From the cell containing the given text, extract its center point as (X, Y) coordinate. 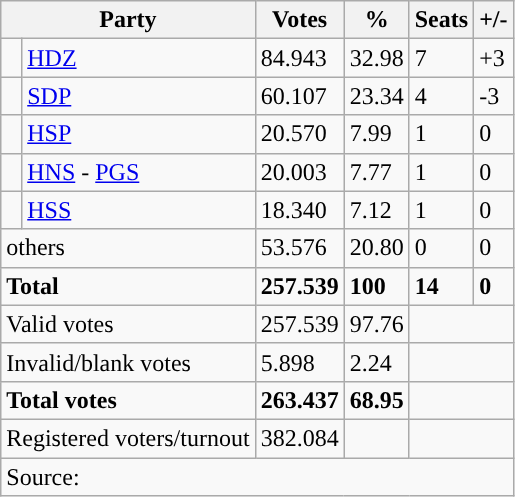
382.084 (300, 438)
14 (441, 286)
32.98 (376, 58)
53.576 (300, 248)
Invalid/blank votes (128, 362)
% (376, 20)
HDZ (138, 58)
SDP (138, 96)
97.76 (376, 324)
60.107 (300, 96)
7.99 (376, 134)
HNS - PGS (138, 172)
HSP (138, 134)
Party (128, 20)
others (128, 248)
7 (441, 58)
HSS (138, 210)
Total (128, 286)
7.77 (376, 172)
20.570 (300, 134)
Source: (257, 477)
Total votes (128, 400)
Registered voters/turnout (128, 438)
Votes (300, 20)
7.12 (376, 210)
23.34 (376, 96)
-3 (494, 96)
20.003 (300, 172)
Seats (441, 20)
68.95 (376, 400)
2.24 (376, 362)
Valid votes (128, 324)
5.898 (300, 362)
+3 (494, 58)
84.943 (300, 58)
+/- (494, 20)
18.340 (300, 210)
100 (376, 286)
263.437 (300, 400)
4 (441, 96)
20.80 (376, 248)
